Extract the [X, Y] coordinate from the center of the cell holding the provided text.  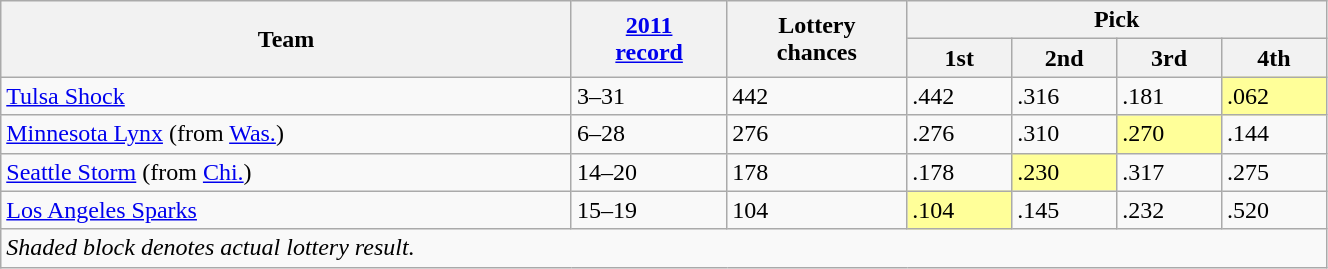
.062 [1274, 96]
3–31 [648, 96]
.275 [1274, 172]
.316 [1064, 96]
Los Angeles Sparks [286, 210]
.232 [1170, 210]
2011record [648, 39]
Seattle Storm (from Chi.) [286, 172]
14–20 [648, 172]
Tulsa Shock [286, 96]
.310 [1064, 134]
4th [1274, 58]
1st [960, 58]
6–28 [648, 134]
Lotterychances [817, 39]
15–19 [648, 210]
Team [286, 39]
Pick [1117, 20]
Shaded block denotes actual lottery result. [664, 248]
Minnesota Lynx (from Was.) [286, 134]
104 [817, 210]
2nd [1064, 58]
.181 [1170, 96]
.520 [1274, 210]
.178 [960, 172]
.276 [960, 134]
.442 [960, 96]
442 [817, 96]
276 [817, 134]
.145 [1064, 210]
3rd [1170, 58]
.270 [1170, 134]
.104 [960, 210]
.144 [1274, 134]
.317 [1170, 172]
.230 [1064, 172]
178 [817, 172]
